From the cell containing the given text, extract its center point as (X, Y) coordinate. 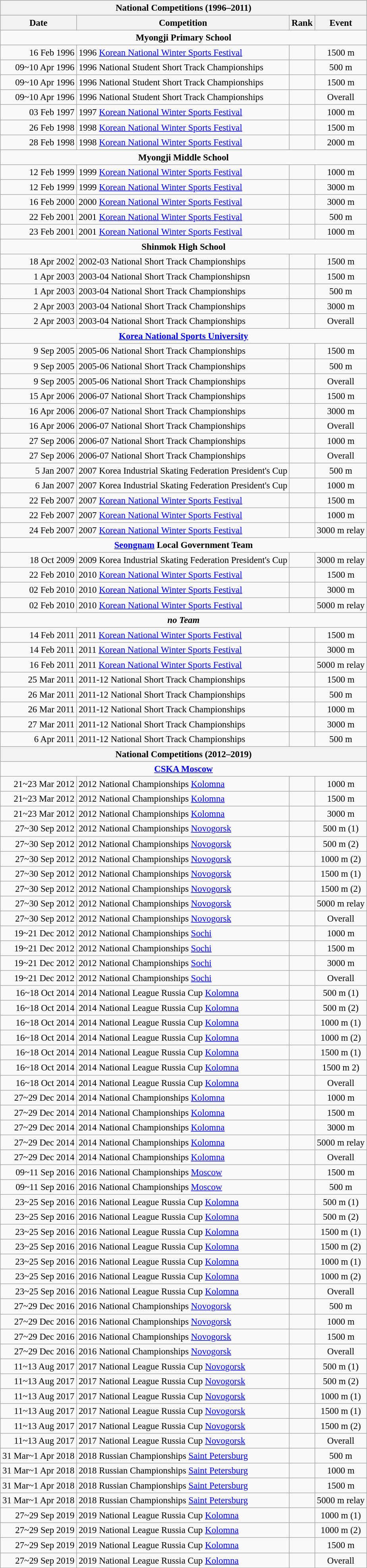
1500 m 2) (341, 1068)
no Team (183, 620)
6 Apr 2011 (39, 739)
Date (39, 23)
03 Feb 1997 (39, 112)
23 Feb 2001 (39, 232)
Competition (183, 23)
22 Feb 2010 (39, 575)
26 Feb 1998 (39, 127)
15 Apr 2006 (39, 396)
Seongnam Local Government Team (183, 545)
1996 Korean National Winter Sports Festival (183, 53)
18 Apr 2002 (39, 262)
28 Feb 1998 (39, 142)
27 Mar 2011 (39, 724)
Myongji Middle School (183, 157)
2002-03 National Short Track Championships (183, 262)
Rank (302, 23)
National Competitions (1996–2011) (183, 8)
24 Feb 2007 (39, 530)
National Competitions (2012–2019) (183, 754)
2000 Korean National Winter Sports Festival (183, 202)
6 Jan 2007 (39, 486)
Shinmok High School (183, 247)
5 Jan 2007 (39, 471)
2000 m (341, 142)
2009 Korea Industrial Skating Federation President's Cup (183, 560)
16 Feb 2000 (39, 202)
22 Feb 2001 (39, 217)
1997 Korean National Winter Sports Festival (183, 112)
2003-04 National Short Track Championshipsn (183, 277)
Event (341, 23)
CSKA Moscow (183, 769)
Korea National Sports University (183, 336)
18 Oct 2009 (39, 560)
16 Feb 1996 (39, 53)
25 Mar 2011 (39, 680)
16 Feb 2011 (39, 665)
Myongji Primary School (183, 38)
